Identify which cell holds the provided text, then report its (X, Y) central coordinate. 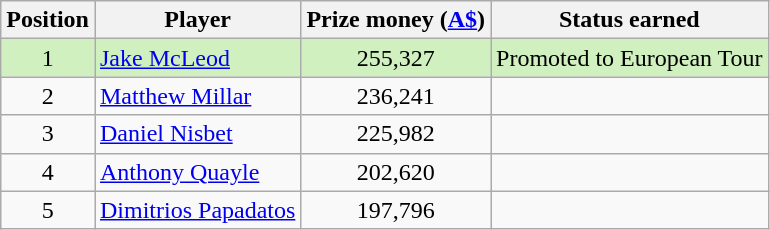
1 (48, 58)
225,982 (396, 134)
Matthew Millar (197, 96)
3 (48, 134)
Anthony Quayle (197, 172)
Position (48, 20)
5 (48, 210)
Daniel Nisbet (197, 134)
Promoted to European Tour (630, 58)
Dimitrios Papadatos (197, 210)
Prize money (A$) (396, 20)
197,796 (396, 210)
236,241 (396, 96)
2 (48, 96)
4 (48, 172)
255,327 (396, 58)
202,620 (396, 172)
Status earned (630, 20)
Player (197, 20)
Jake McLeod (197, 58)
